Capture the cell that displays the provided text and extract its [x, y] central coordinate. 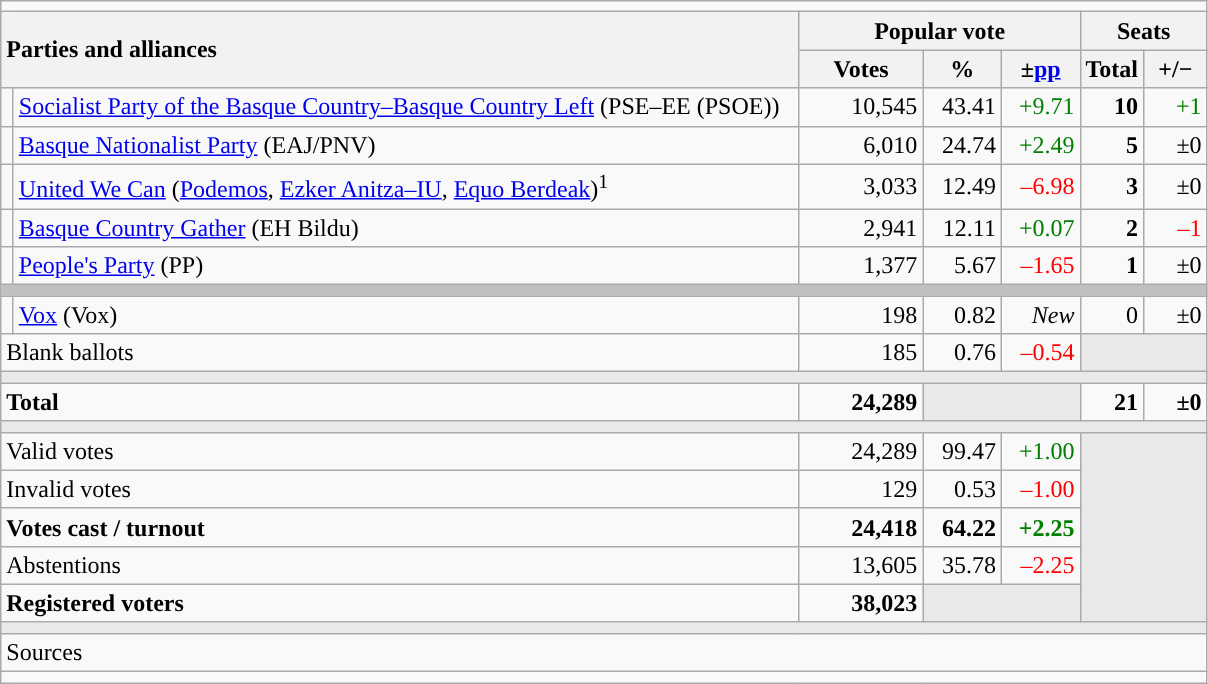
+1.00 [1040, 451]
3,033 [861, 186]
5 [1112, 145]
Invalid votes [400, 489]
21 [1112, 402]
+/− [1176, 69]
+9.71 [1040, 107]
–1.65 [1040, 266]
Blank ballots [400, 353]
Sources [604, 652]
0 [1112, 315]
+2.49 [1040, 145]
2 [1112, 228]
35.78 [962, 565]
1 [1112, 266]
38,023 [861, 603]
–1 [1176, 228]
2,941 [861, 228]
99.47 [962, 451]
–6.98 [1040, 186]
Abstentions [400, 565]
129 [861, 489]
Registered voters [400, 603]
43.41 [962, 107]
United We Can (Podemos, Ezker Anitza–IU, Equo Berdeak)1 [406, 186]
Parties and alliances [400, 50]
Basque Nationalist Party (EAJ/PNV) [406, 145]
10,545 [861, 107]
Votes cast / turnout [400, 527]
Votes [861, 69]
3 [1112, 186]
% [962, 69]
–1.00 [1040, 489]
0.82 [962, 315]
0.53 [962, 489]
Valid votes [400, 451]
Basque Country Gather (EH Bildu) [406, 228]
24,418 [861, 527]
24.74 [962, 145]
People's Party (PP) [406, 266]
1,377 [861, 266]
–0.54 [1040, 353]
Seats [1144, 31]
10 [1112, 107]
+2.25 [1040, 527]
6,010 [861, 145]
Popular vote [940, 31]
Socialist Party of the Basque Country–Basque Country Left (PSE–EE (PSOE)) [406, 107]
12.49 [962, 186]
Vox (Vox) [406, 315]
13,605 [861, 565]
–2.25 [1040, 565]
0.76 [962, 353]
198 [861, 315]
±pp [1040, 69]
64.22 [962, 527]
185 [861, 353]
+0.07 [1040, 228]
New [1040, 315]
12.11 [962, 228]
+1 [1176, 107]
5.67 [962, 266]
